From the cell containing the given text, extract its center point as [X, Y] coordinate. 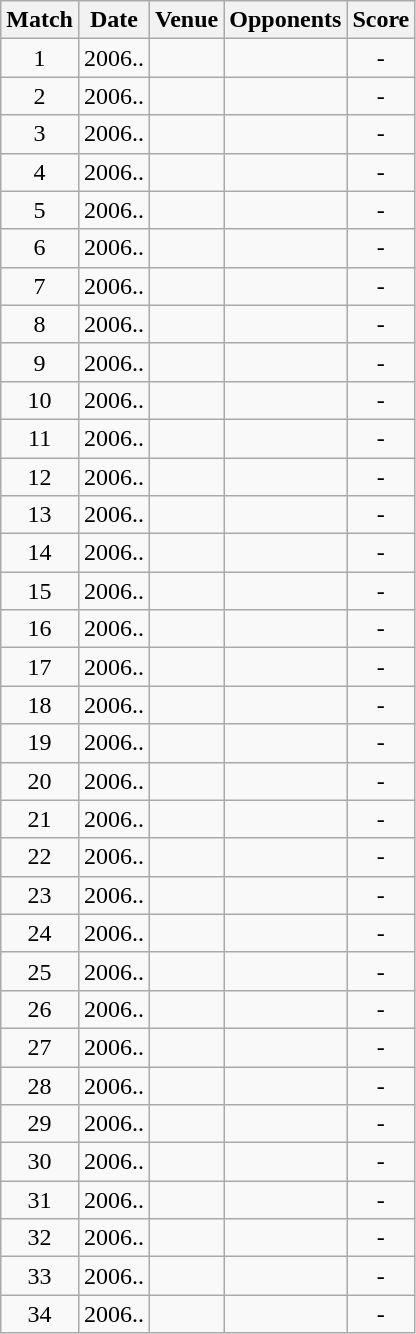
3 [40, 134]
9 [40, 362]
34 [40, 1314]
1 [40, 58]
31 [40, 1200]
32 [40, 1238]
Opponents [286, 20]
Date [114, 20]
2 [40, 96]
22 [40, 857]
Match [40, 20]
17 [40, 667]
Score [381, 20]
6 [40, 248]
30 [40, 1162]
13 [40, 515]
7 [40, 286]
21 [40, 819]
29 [40, 1124]
23 [40, 895]
18 [40, 705]
24 [40, 933]
20 [40, 781]
Venue [187, 20]
4 [40, 172]
14 [40, 553]
16 [40, 629]
11 [40, 438]
15 [40, 591]
33 [40, 1276]
8 [40, 324]
5 [40, 210]
12 [40, 477]
25 [40, 971]
10 [40, 400]
19 [40, 743]
26 [40, 1009]
28 [40, 1085]
27 [40, 1047]
